Locate the cell with the specified text and output its [X, Y] center coordinate. 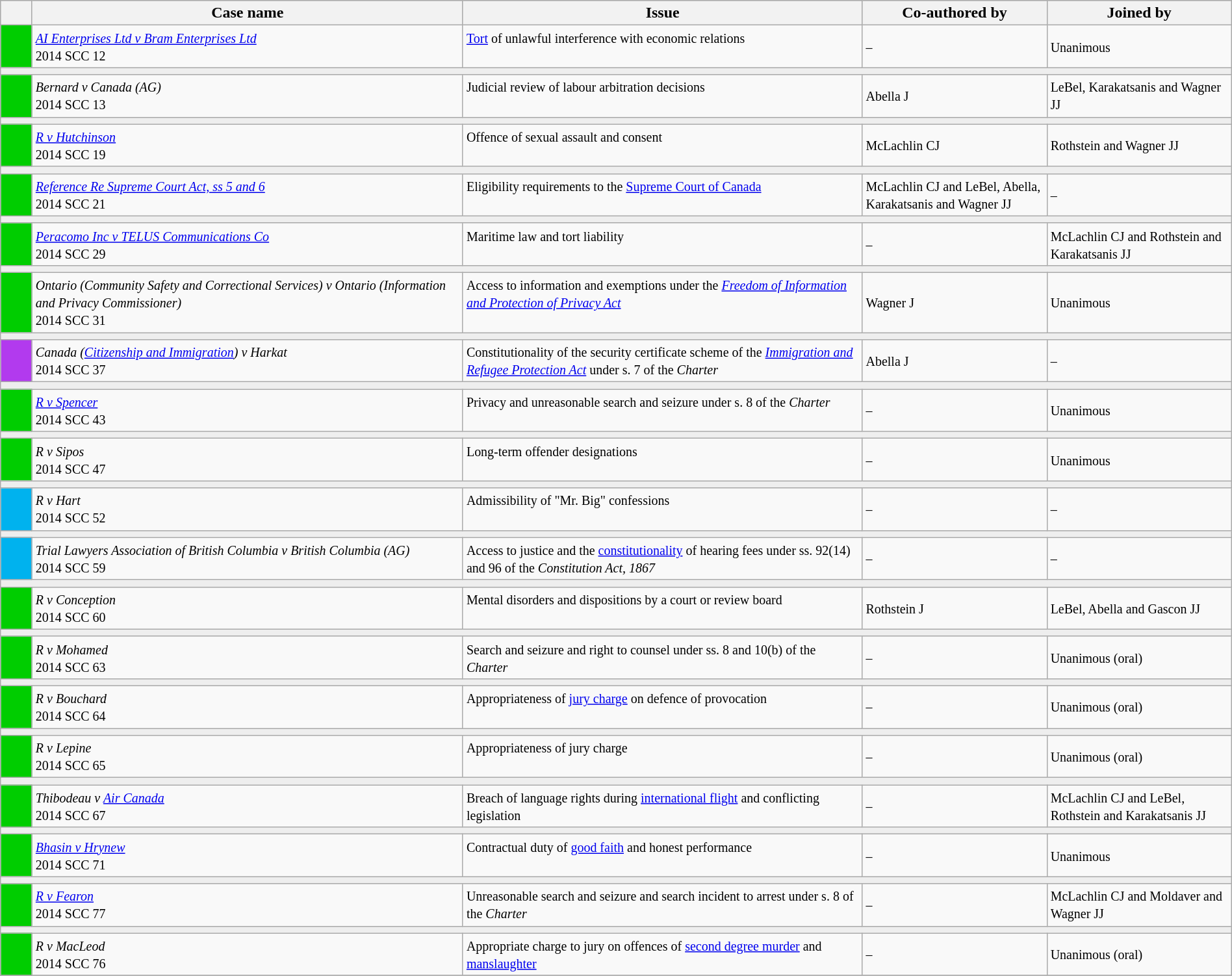
Appropriateness of jury charge [663, 756]
R v Hutchinson 2014 SCC 19 [247, 146]
R v Fearon 2014 SCC 77 [247, 905]
Trial Lawyers Association of British Columbia v British Columbia (AG) 2014 SCC 59 [247, 559]
Thibodeau v Air Canada 2014 SCC 67 [247, 806]
Admissibility of "Mr. Big" confessions [663, 509]
Eligibility requirements to the Supreme Court of Canada [663, 195]
LeBel, Abella and Gascon JJ [1139, 608]
Reference Re Supreme Court Act, ss 5 and 6 2014 SCC 21 [247, 195]
Judicial review of labour arbitration decisions [663, 96]
Bernard v Canada (AG) 2014 SCC 13 [247, 96]
Long-term offender designations [663, 460]
Search and seizure and right to counsel under ss. 8 and 10(b) of the Charter [663, 658]
R v Mohamed 2014 SCC 63 [247, 658]
McLachlin CJ and Moldaver and Wagner JJ [1139, 905]
McLachlin CJ [955, 146]
R v MacLeod 2014 SCC 76 [247, 954]
R v Spencer 2014 SCC 43 [247, 411]
Rothstein and Wagner JJ [1139, 146]
Unreasonable search and seizure and search incident to arrest under s. 8 of the Charter [663, 905]
McLachlin CJ and Rothstein and Karakatsanis JJ [1139, 244]
R v Hart 2014 SCC 52 [247, 509]
Case name [247, 13]
Issue [663, 13]
Joined by [1139, 13]
McLachlin CJ and LeBel, Rothstein and Karakatsanis JJ [1139, 806]
Maritime law and tort liability [663, 244]
LeBel, Karakatsanis and Wagner JJ [1139, 96]
R v Bouchard 2014 SCC 64 [247, 707]
Canada (Citizenship and Immigration) v Harkat 2014 SCC 37 [247, 361]
Ontario (Community Safety and Correctional Services) v Ontario (Information and Privacy Commissioner) 2014 SCC 31 [247, 302]
Bhasin v Hrynew 2014 SCC 71 [247, 855]
R v Lepine 2014 SCC 65 [247, 756]
Tort of unlawful interference with economic relations [663, 47]
Offence of sexual assault and consent [663, 146]
Contractual duty of good faith and honest performance [663, 855]
Rothstein J [955, 608]
Breach of language rights during international flight and conflicting legislation [663, 806]
Privacy and unreasonable search and seizure under s. 8 of the Charter [663, 411]
R v Conception 2014 SCC 60 [247, 608]
Access to information and exemptions under the Freedom of Information and Protection of Privacy Act [663, 302]
Appropriate charge to jury on offences of second degree murder and manslaughter [663, 954]
Access to justice and the constitutionality of hearing fees under ss. 92(14) and 96 of the Constitution Act, 1867 [663, 559]
R v Sipos 2014 SCC 47 [247, 460]
Mental disorders and dispositions by a court or review board [663, 608]
Co-authored by [955, 13]
Peracomo Inc v TELUS Communications Co 2014 SCC 29 [247, 244]
McLachlin CJ and LeBel, Abella, Karakatsanis and Wagner JJ [955, 195]
Constitutionality of the security certificate scheme of the Immigration and Refugee Protection Act under s. 7 of the Charter [663, 361]
AI Enterprises Ltd v Bram Enterprises Ltd 2014 SCC 12 [247, 47]
Wagner J [955, 302]
Appropriateness of jury charge on defence of provocation [663, 707]
